Extract the [X, Y] coordinate from the center of the cell holding the provided text.  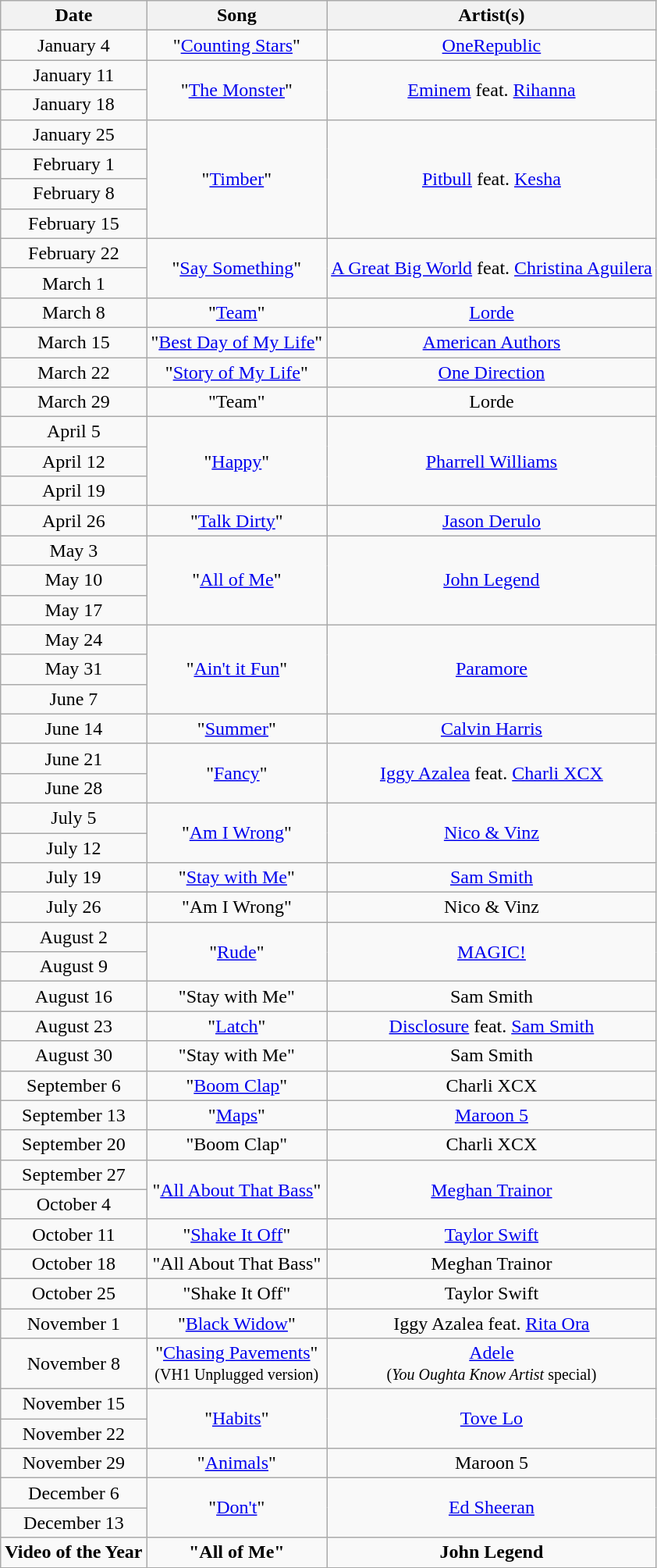
June 21 [73, 758]
November 1 [73, 1324]
April 19 [73, 491]
July 26 [73, 907]
Jason Derulo [492, 521]
February 1 [73, 164]
August 9 [73, 967]
February 15 [73, 223]
December 6 [73, 1493]
January 25 [73, 134]
Song [237, 16]
"Timber" [237, 179]
Pharrell Williams [492, 461]
Iggy Azalea feat. Rita Ora [492, 1324]
"Black Widow" [237, 1324]
March 1 [73, 283]
March 15 [73, 342]
June 7 [73, 699]
November 8 [73, 1363]
"Talk Dirty" [237, 521]
"Best Day of My Life" [237, 342]
August 16 [73, 996]
"The Monster" [237, 90]
April 5 [73, 432]
OneRepublic [492, 45]
One Direction [492, 372]
October 25 [73, 1293]
May 3 [73, 551]
October 4 [73, 1204]
"Counting Stars" [237, 45]
June 28 [73, 788]
May 17 [73, 610]
Adele(You Oughta Know Artist special) [492, 1363]
November 29 [73, 1463]
March 8 [73, 312]
July 19 [73, 878]
September 27 [73, 1174]
January 4 [73, 45]
Video of the Year [73, 1552]
March 29 [73, 402]
"Summer" [237, 729]
American Authors [492, 342]
October 18 [73, 1263]
August 23 [73, 1026]
May 31 [73, 669]
November 15 [73, 1404]
"Say Something" [237, 268]
"Ain't it Fun" [237, 669]
Pitbull feat. Kesha [492, 179]
"Don't" [237, 1508]
January 11 [73, 75]
A Great Big World feat. Christina Aguilera [492, 268]
September 13 [73, 1115]
Artist(s) [492, 16]
"Maps" [237, 1115]
Calvin Harris [492, 729]
September 20 [73, 1145]
February 8 [73, 194]
Paramore [492, 669]
"Rude" [237, 952]
December 13 [73, 1523]
August 2 [73, 937]
February 22 [73, 253]
"Story of My Life" [237, 372]
October 11 [73, 1234]
May 24 [73, 640]
MAGIC! [492, 952]
April 12 [73, 461]
"Latch" [237, 1026]
"Fancy" [237, 773]
Disclosure feat. Sam Smith [492, 1026]
Iggy Azalea feat. Charli XCX [492, 773]
January 18 [73, 105]
September 6 [73, 1085]
July 5 [73, 818]
Eminem feat. Rihanna [492, 90]
Tove Lo [492, 1419]
Date [73, 16]
"Habits" [237, 1419]
"Animals" [237, 1463]
November 22 [73, 1434]
August 30 [73, 1056]
May 10 [73, 580]
April 26 [73, 521]
March 22 [73, 372]
July 12 [73, 847]
June 14 [73, 729]
Ed Sheeran [492, 1508]
"Chasing Pavements" (VH1 Unplugged version) [237, 1363]
"Happy" [237, 461]
